Locate the cell with the specified text and output its [X, Y] center coordinate. 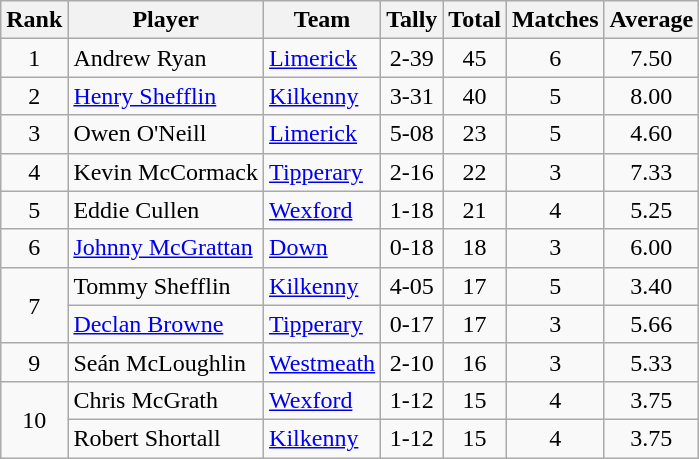
Declan Browne [166, 324]
Rank [34, 20]
Eddie Cullen [166, 210]
7.50 [652, 58]
Kevin McCormack [166, 172]
5.66 [652, 324]
7 [34, 305]
Player [166, 20]
23 [475, 134]
1-18 [412, 210]
Johnny McGrattan [166, 248]
4.60 [652, 134]
Down [322, 248]
Seán McLoughlin [166, 362]
2-10 [412, 362]
8.00 [652, 96]
0-17 [412, 324]
Tally [412, 20]
3.40 [652, 286]
5.33 [652, 362]
7.33 [652, 172]
45 [475, 58]
Chris McGrath [166, 400]
2 [34, 96]
Average [652, 20]
Total [475, 20]
40 [475, 96]
10 [34, 419]
9 [34, 362]
18 [475, 248]
21 [475, 210]
Henry Shefflin [166, 96]
1 [34, 58]
2-39 [412, 58]
2-16 [412, 172]
6.00 [652, 248]
22 [475, 172]
0-18 [412, 248]
5-08 [412, 134]
Westmeath [322, 362]
Andrew Ryan [166, 58]
16 [475, 362]
Owen O'Neill [166, 134]
Robert Shortall [166, 438]
5.25 [652, 210]
4-05 [412, 286]
Matches [555, 20]
3-31 [412, 96]
Team [322, 20]
Tommy Shefflin [166, 286]
